Pinpoint the cell where the given text exists, returning its [X, Y] midpoint coordinate. 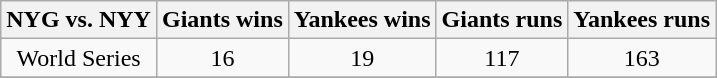
16 [222, 58]
163 [642, 58]
Giants wins [222, 20]
Yankees wins [362, 20]
Yankees runs [642, 20]
World Series [79, 58]
Giants runs [502, 20]
19 [362, 58]
NYG vs. NYY [79, 20]
117 [502, 58]
